Determine the (x, y) coordinate at the center of the cell enclosing the given text.  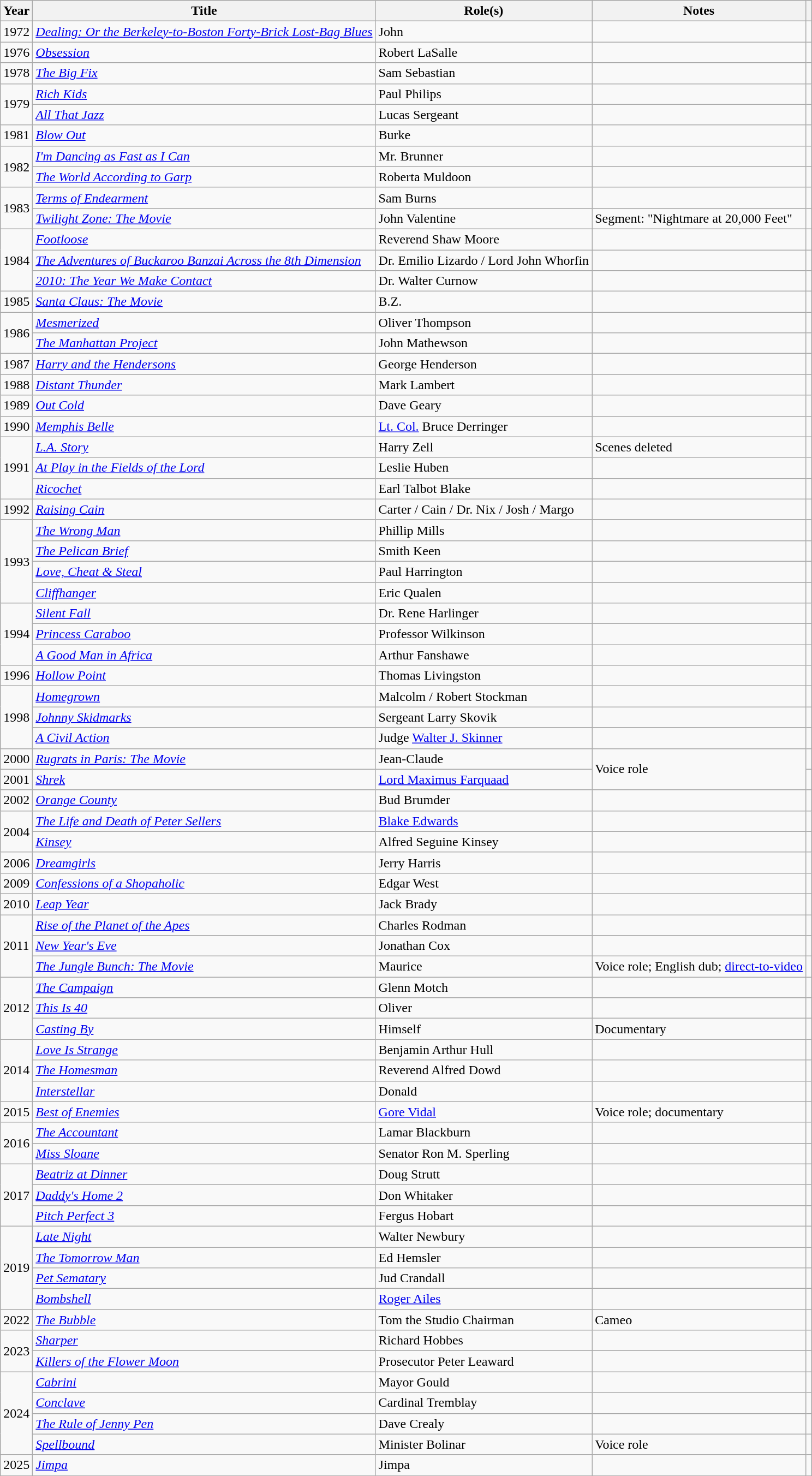
Rise of the Planet of the Apes (204, 925)
Jack Brady (483, 904)
1984 (16, 260)
Fergus Hobart (483, 1216)
Love Is Strange (204, 1050)
John Valentine (483, 218)
Hollow Point (204, 676)
Oliver Thompson (483, 323)
L.A. Story (204, 447)
The Life and Death of Peter Sellers (204, 821)
Richard Hobbes (483, 1341)
2016 (16, 1143)
Johnny Skidmarks (204, 717)
Phillip Mills (483, 530)
The Campaign (204, 987)
Spellbound (204, 1444)
Jud Crandall (483, 1278)
Silent Fall (204, 614)
Cameo (699, 1320)
Twilight Zone: The Movie (204, 218)
Bombshell (204, 1299)
Daddy's Home 2 (204, 1195)
Kinsey (204, 842)
Miss Sloane (204, 1153)
Benjamin Arthur Hull (483, 1050)
2004 (16, 831)
The Accountant (204, 1133)
Malcolm / Robert Stockman (483, 697)
Mesmerized (204, 323)
Leslie Huben (483, 468)
The Manhattan Project (204, 343)
Jerry Harris (483, 862)
Love, Cheat & Steal (204, 572)
2000 (16, 759)
Jonathan Cox (483, 946)
Smith Keen (483, 551)
Casting By (204, 1029)
Blow Out (204, 135)
The Rule of Jenny Pen (204, 1424)
Himself (483, 1029)
The Wrong Man (204, 530)
This Is 40 (204, 1008)
Sergeant Larry Skovik (483, 717)
Paul Harrington (483, 572)
Mayor Gould (483, 1382)
Memphis Belle (204, 426)
Role(s) (483, 11)
Homegrown (204, 697)
The Homesman (204, 1070)
2014 (16, 1070)
Cabrini (204, 1382)
Harry Zell (483, 447)
Judge Walter J. Skinner (483, 738)
Leap Year (204, 904)
A Civil Action (204, 738)
Reverend Alfred Dowd (483, 1070)
Robert LaSalle (483, 52)
Dreamgirls (204, 862)
1972 (16, 32)
Ricochet (204, 489)
Arthur Fanshawe (483, 655)
John Mathewson (483, 343)
1986 (16, 333)
Sharper (204, 1341)
Notes (699, 11)
Segment: "Nightmare at 20,000 Feet" (699, 218)
Carter / Cain / Dr. Nix / Josh / Margo (483, 509)
Rich Kids (204, 94)
Senator Ron M. Sperling (483, 1153)
Raising Cain (204, 509)
2017 (16, 1195)
Sam Burns (483, 198)
I'm Dancing as Fast as I Can (204, 156)
Walter Newbury (483, 1236)
Pitch Perfect 3 (204, 1216)
John (483, 32)
Dealing: Or the Berkeley-to-Boston Forty-Brick Lost-Bag Blues (204, 32)
Interstellar (204, 1091)
Burke (483, 135)
Princess Caraboo (204, 634)
Documentary (699, 1029)
Don Whitaker (483, 1195)
Lamar Blackburn (483, 1133)
1991 (16, 468)
Year (16, 11)
1981 (16, 135)
2023 (16, 1351)
Glenn Motch (483, 987)
The Tomorrow Man (204, 1257)
Killers of the Flower Moon (204, 1361)
At Play in the Fields of the Lord (204, 468)
1976 (16, 52)
1983 (16, 208)
The Bubble (204, 1320)
Dave Crealy (483, 1424)
2002 (16, 800)
Harry and the Hendersons (204, 364)
Orange County (204, 800)
Santa Claus: The Movie (204, 302)
Jean-Claude (483, 759)
The World According to Garp (204, 177)
Charles Rodman (483, 925)
Oliver (483, 1008)
Confessions of a Shopaholic (204, 883)
Dr. Walter Curnow (483, 281)
Obsession (204, 52)
Minister Bolinar (483, 1444)
Tom the Studio Chairman (483, 1320)
New Year's Eve (204, 946)
1982 (16, 166)
2024 (16, 1413)
A Good Man in Africa (204, 655)
Professor Wilkinson (483, 634)
The Pelican Brief (204, 551)
B.Z. (483, 302)
George Henderson (483, 364)
Earl Talbot Blake (483, 489)
Lucas Sergeant (483, 115)
1990 (16, 426)
The Adventures of Buckaroo Banzai Across the 8th Dimension (204, 260)
1988 (16, 385)
Voice role; English dub; direct-to-video (699, 967)
Mr. Brunner (483, 156)
Cliffhanger (204, 592)
The Jungle Bunch: The Movie (204, 967)
2001 (16, 779)
Dr. Emilio Lizardo / Lord John Whorfin (483, 260)
1989 (16, 406)
1987 (16, 364)
2015 (16, 1112)
1979 (16, 104)
Best of Enemies (204, 1112)
Sam Sebastian (483, 73)
Beatriz at Dinner (204, 1174)
1994 (16, 634)
Shrek (204, 779)
Prosecutor Peter Leaward (483, 1361)
Gore Vidal (483, 1112)
Roger Ailes (483, 1299)
Blake Edwards (483, 821)
Bud Brumder (483, 800)
Voice role; documentary (699, 1112)
Lt. Col. Bruce Derringer (483, 426)
Mark Lambert (483, 385)
Donald (483, 1091)
2010 (16, 904)
2022 (16, 1320)
Conclave (204, 1403)
Doug Strutt (483, 1174)
2010: The Year We Make Contact (204, 281)
1998 (16, 717)
Paul Philips (483, 94)
Title (204, 11)
Lord Maximus Farquaad (483, 779)
1993 (16, 561)
Late Night (204, 1236)
All That Jazz (204, 115)
Reverend Shaw Moore (483, 239)
1978 (16, 73)
2011 (16, 946)
1992 (16, 509)
Dave Geary (483, 406)
2012 (16, 1008)
Pet Sematary (204, 1278)
Out Cold (204, 406)
Edgar West (483, 883)
2009 (16, 883)
2025 (16, 1465)
Eric Qualen (483, 592)
1996 (16, 676)
Ed Hemsler (483, 1257)
Roberta Muldoon (483, 177)
Cardinal Tremblay (483, 1403)
Terms of Endearment (204, 198)
Alfred Seguine Kinsey (483, 842)
Rugrats in Paris: The Movie (204, 759)
Dr. Rene Harlinger (483, 614)
2006 (16, 862)
Thomas Livingston (483, 676)
2019 (16, 1267)
Scenes deleted (699, 447)
1985 (16, 302)
Distant Thunder (204, 385)
Footloose (204, 239)
The Big Fix (204, 73)
Maurice (483, 967)
